Capture the cell that displays the provided text and extract its (X, Y) central coordinate. 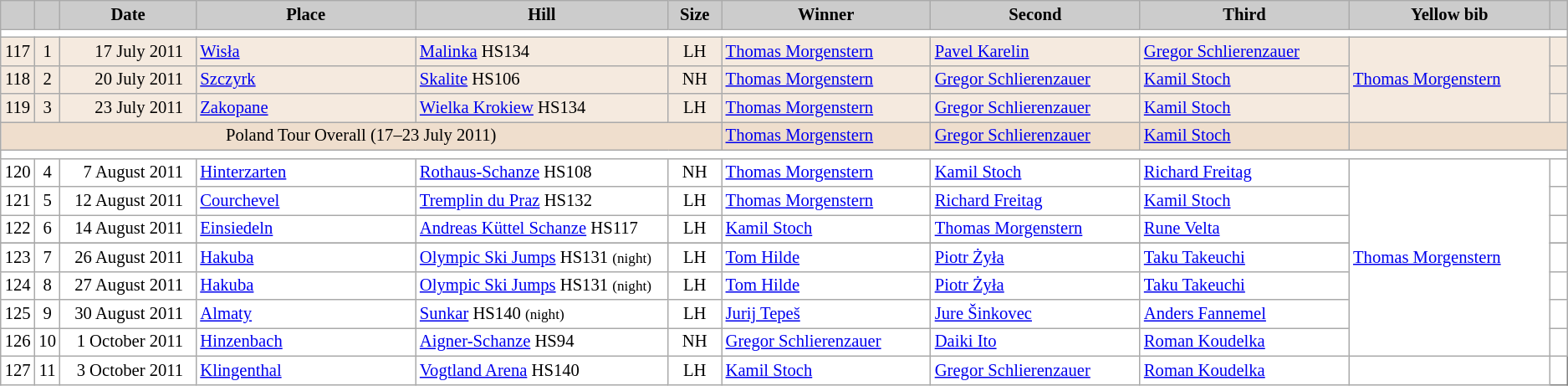
Einsiedeln (306, 229)
Size (695, 14)
Winner (826, 14)
23 July 2011 (129, 108)
Rune Velta (1244, 229)
Date (129, 14)
Szczyrk (306, 80)
Pavel Karelin (1035, 51)
11 (47, 370)
Daiki Ito (1035, 342)
125 (18, 314)
Wisła (306, 51)
120 (18, 172)
30 August 2011 (129, 314)
Jure Šinkovec (1035, 314)
Malinka HS134 (542, 51)
124 (18, 286)
5 (47, 200)
Anders Fannemel (1244, 314)
2 (47, 80)
Place (306, 14)
118 (18, 80)
122 (18, 229)
17 July 2011 (129, 51)
Almaty (306, 314)
Second (1035, 14)
123 (18, 257)
Poland Tour Overall (17–23 July 2011) (361, 136)
12 August 2011 (129, 200)
Jurij Tepeš (826, 314)
10 (47, 342)
9 (47, 314)
Third (1244, 14)
26 August 2011 (129, 257)
117 (18, 51)
Wielka Krokiew HS134 (542, 108)
Andreas Küttel Schanze HS117 (542, 229)
Hinterzarten (306, 172)
8 (47, 286)
3 (47, 108)
Rothaus-Schanze HS108 (542, 172)
Aigner-Schanze HS94 (542, 342)
7 (47, 257)
126 (18, 342)
20 July 2011 (129, 80)
7 August 2011 (129, 172)
Zakopane (306, 108)
6 (47, 229)
Hinzenbach (306, 342)
1 (47, 51)
Courchevel (306, 200)
Tremplin du Praz HS132 (542, 200)
119 (18, 108)
Klingenthal (306, 370)
14 August 2011 (129, 229)
Skalite HS106 (542, 80)
121 (18, 200)
127 (18, 370)
Yellow bib (1449, 14)
Sunkar HS140 (night) (542, 314)
4 (47, 172)
Vogtland Arena HS140 (542, 370)
27 August 2011 (129, 286)
1 October 2011 (129, 342)
3 October 2011 (129, 370)
Hill (542, 14)
